Identify which cell holds the provided text, then report its [x, y] central coordinate. 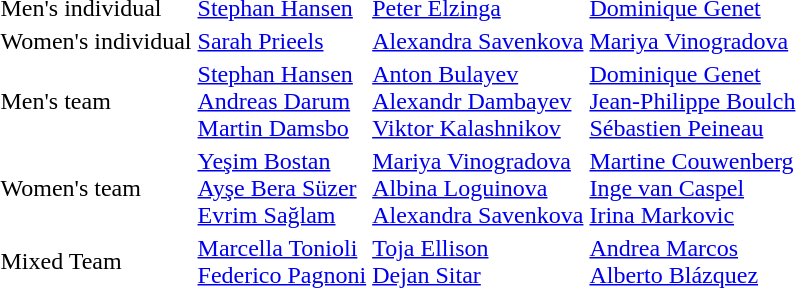
Sarah Prieels [282, 41]
Yeşim BostanAyşe Bera SüzerEvrim Sağlam [282, 188]
Alexandra Savenkova [478, 41]
Stephan HansenAndreas DarumMartin Damsbo [282, 101]
Mariya VinogradovaAlbina LoguinovaAlexandra Savenkova [478, 188]
Anton BulayevAlexandr DambayevViktor Kalashnikov [478, 101]
